Capture the cell that displays the provided text and extract its [X, Y] central coordinate. 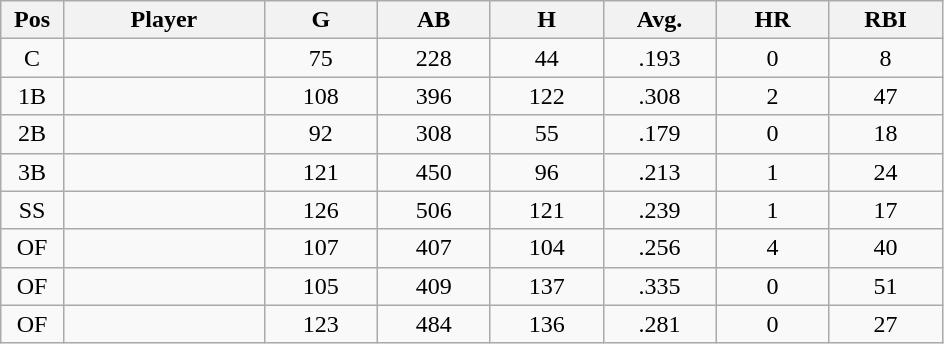
G [320, 20]
104 [546, 248]
.239 [660, 210]
Pos [32, 20]
C [32, 58]
105 [320, 286]
AB [434, 20]
3B [32, 172]
.213 [660, 172]
Player [164, 20]
.193 [660, 58]
308 [434, 134]
.179 [660, 134]
44 [546, 58]
40 [886, 248]
Avg. [660, 20]
24 [886, 172]
396 [434, 96]
H [546, 20]
HR [772, 20]
136 [546, 324]
2 [772, 96]
18 [886, 134]
47 [886, 96]
2B [32, 134]
4 [772, 248]
122 [546, 96]
.335 [660, 286]
409 [434, 286]
55 [546, 134]
.308 [660, 96]
450 [434, 172]
17 [886, 210]
484 [434, 324]
96 [546, 172]
51 [886, 286]
126 [320, 210]
123 [320, 324]
SS [32, 210]
407 [434, 248]
27 [886, 324]
.281 [660, 324]
108 [320, 96]
75 [320, 58]
137 [546, 286]
228 [434, 58]
92 [320, 134]
.256 [660, 248]
107 [320, 248]
506 [434, 210]
8 [886, 58]
RBI [886, 20]
1B [32, 96]
